Return (x, y) of the center of cell containing provided text 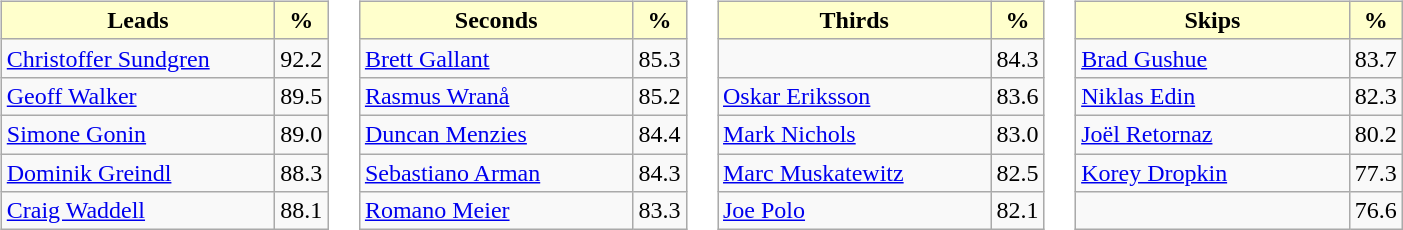
Marc Muskatewitz (855, 173)
83.6 (1018, 96)
80.2 (1376, 134)
Thirds (855, 20)
Geoff Walker (138, 96)
88.3 (302, 173)
92.2 (302, 58)
84.4 (660, 134)
Craig Waddell (138, 211)
Korey Dropkin (1213, 173)
83.3 (660, 211)
82.1 (1018, 211)
82.3 (1376, 96)
76.6 (1376, 211)
82.5 (1018, 173)
Christoffer Sundgren (138, 58)
Duncan Menzies (496, 134)
Romano Meier (496, 211)
Seconds (496, 20)
77.3 (1376, 173)
Joe Polo (855, 211)
Brad Gushue (1213, 58)
Oskar Eriksson (855, 96)
88.1 (302, 211)
83.7 (1376, 58)
Simone Gonin (138, 134)
Leads (138, 20)
85.3 (660, 58)
83.0 (1018, 134)
Rasmus Wranå (496, 96)
Joël Retornaz (1213, 134)
Niklas Edin (1213, 96)
Skips (1213, 20)
89.0 (302, 134)
Mark Nichols (855, 134)
Dominik Greindl (138, 173)
Brett Gallant (496, 58)
89.5 (302, 96)
Sebastiano Arman (496, 173)
85.2 (660, 96)
